Return [x, y] of the center of cell containing provided text 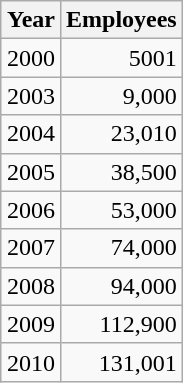
23,010 [122, 134]
9,000 [122, 96]
5001 [122, 58]
2010 [30, 362]
2009 [30, 324]
2006 [30, 210]
2000 [30, 58]
2008 [30, 286]
2007 [30, 248]
74,000 [122, 248]
2004 [30, 134]
112,900 [122, 324]
Year [30, 20]
94,000 [122, 286]
2005 [30, 172]
Employees [122, 20]
2003 [30, 96]
38,500 [122, 172]
131,001 [122, 362]
53,000 [122, 210]
